Identify which cell holds the provided text, then report its [X, Y] central coordinate. 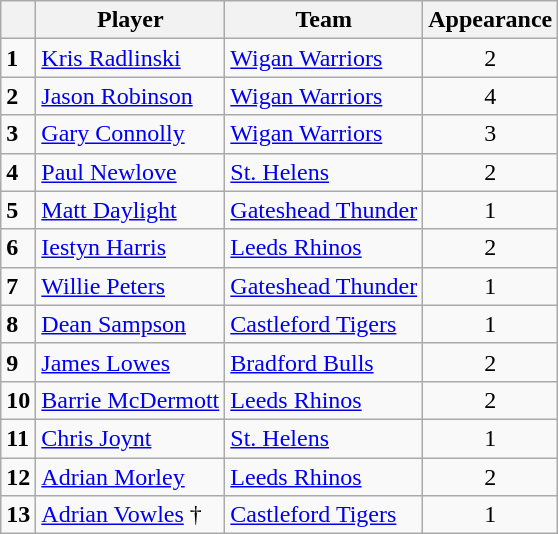
Kris Radlinski [130, 58]
13 [18, 515]
7 [18, 286]
Matt Daylight [130, 210]
10 [18, 400]
Team [324, 20]
6 [18, 248]
Dean Sampson [130, 324]
Chris Joynt [130, 438]
Barrie McDermott [130, 400]
9 [18, 362]
Gary Connolly [130, 134]
Jason Robinson [130, 96]
Player [130, 20]
Iestyn Harris [130, 248]
11 [18, 438]
12 [18, 477]
Adrian Vowles † [130, 515]
Paul Newlove [130, 172]
Appearance [490, 20]
Adrian Morley [130, 477]
8 [18, 324]
James Lowes [130, 362]
5 [18, 210]
Bradford Bulls [324, 362]
Willie Peters [130, 286]
